Determine the [X, Y] coordinate at the center of the cell enclosing the given text.  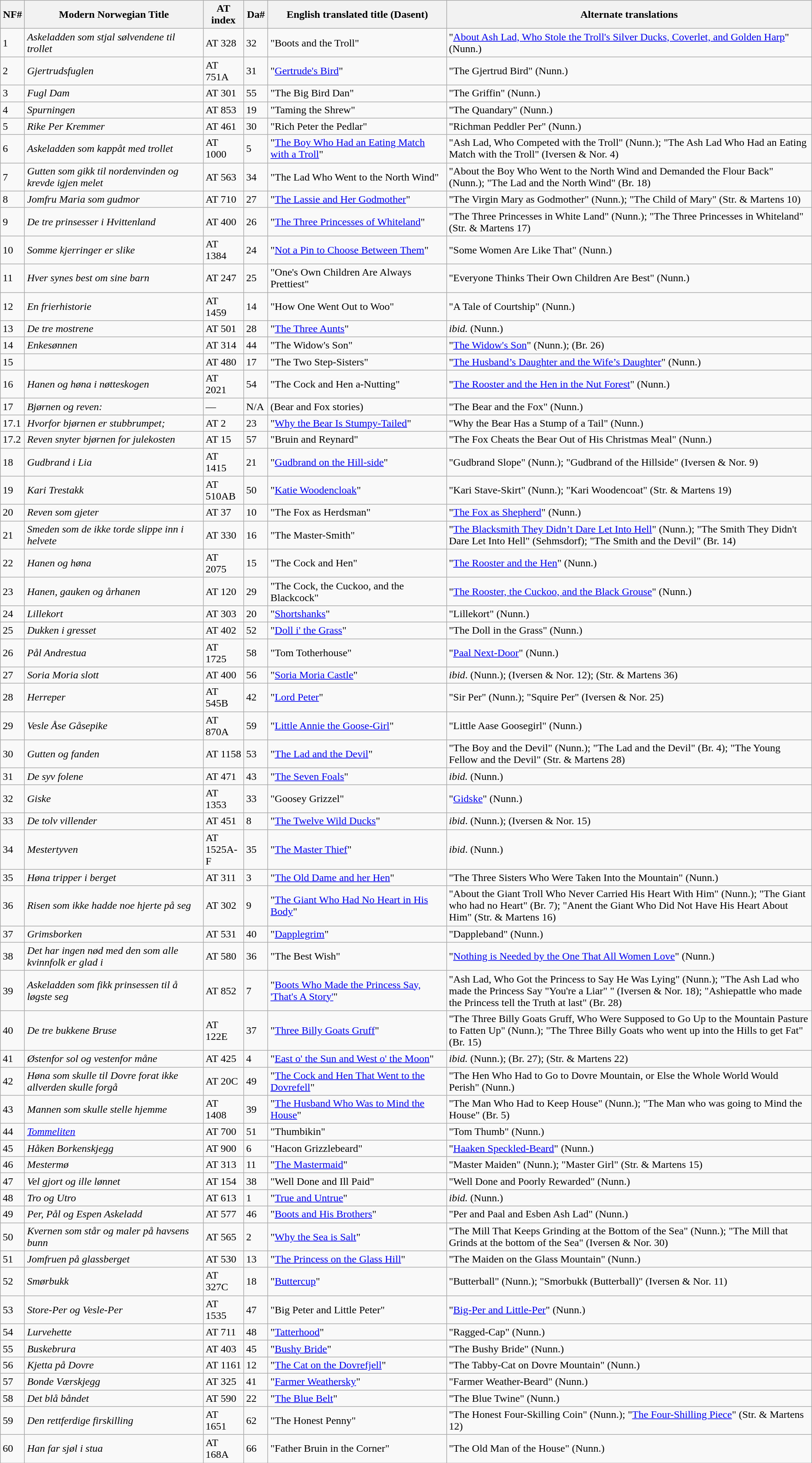
AT 451 [223, 821]
"Some Women Are Like That" (Nunn.) [629, 250]
"Father Bruin in the Corner" [357, 1449]
AT 1415 [223, 462]
"Big Peter and Little Peter" [357, 1310]
AT 531 [223, 934]
"The Boy Who Had an Eating Match with a Troll" [357, 148]
AT 711 [223, 1332]
"The Blue Twine" (Nunn.) [629, 1398]
"Ash Lad, Who Competed with the Troll" (Nunn.); "The Ash Lad Who Had an Eating Match with the Troll" (Iversen & Nor. 4) [629, 148]
"One's Own Children Are Always Prettiest" [357, 278]
Gudbrand i Lia [114, 462]
Mannen som skulle stelle hjemme [114, 1109]
ibid. (Nunn.); (Iversen & Nor. 15) [629, 821]
"The Rooster and the Hen" (Nunn.) [629, 563]
"The Fox as Shepherd" (Nunn.) [629, 513]
"The Lassie and Her Godmother" [357, 199]
"Thumbikin" [357, 1132]
AT 168A [223, 1449]
AT 154 [223, 1181]
"Dappleband" (Nunn.) [629, 934]
"East o' the Sun and West o' the Moon" [357, 1059]
AT 700 [223, 1132]
AT 870A [223, 726]
Store-Per og Vesle-Per [114, 1310]
"The Lad and the Devil" [357, 754]
"Kari Stave-Skirt" (Nunn.); "Kari Woodencoat" (Str. & Martens 19) [629, 490]
"The Rooster and the Hen in the Nut Forest" (Nunn.) [629, 385]
"The Blue Belt" [357, 1398]
"The Seven Foals" [357, 776]
(Bear and Fox stories) [357, 407]
Per, Pål og Espen Askeladd [114, 1214]
"The Big Bird Dan" [357, 93]
AT 425 [223, 1059]
"The Rooster, the Cuckoo, and the Black Grouse" (Nunn.) [629, 591]
AT 565 [223, 1237]
"The Doll in the Grass" (Nunn.) [629, 630]
AT 900 [223, 1148]
Alternate translations [629, 15]
"Paal Next-Door" (Nunn.) [629, 653]
"Gudbrand Slope" (Nunn.); "Gudbrand of the Hillside" (Iversen & Nor. 9) [629, 462]
Soria Moria slott [114, 675]
AT 1353 [223, 799]
AT 1000 [223, 148]
AT 403 [223, 1348]
Hver synes best om sine barn [114, 278]
"Tom Totherhouse" [357, 653]
"The Fox as Herdsman" [357, 513]
Somme kjerringer er slike [114, 250]
"The Virgin Mary as Godmother" (Nunn.); "The Child of Mary" (Str. & Martens 10) [629, 199]
English translated title (Dasent) [357, 15]
Smørbukk [114, 1281]
AT 302 [223, 906]
AT 1459 [223, 306]
"Tatterhood" [357, 1332]
De syv folene [114, 776]
"Lord Peter" [357, 698]
"The Twelve Wild Ducks" [357, 821]
"Farmer Weathersky" [357, 1381]
Modern Norwegian Title [114, 15]
62 [256, 1421]
"Taming the Shrew" [357, 110]
"Dapplegrim" [357, 934]
AT 2075 [223, 563]
Lurvehette [114, 1332]
Hanen og høna [114, 563]
"The Widow's Son" [357, 345]
"Per and Paal and Esben Ash Lad" (Nunn.) [629, 1214]
AT 852 [223, 990]
AT 2021 [223, 385]
"The Master Thief" [357, 849]
Da# [256, 15]
"Little Aase Goosegirl" (Nunn.) [629, 726]
"Why the Bear Is Stumpy-Tailed" [357, 423]
Han far sjøl i stua [114, 1449]
17.1 [13, 423]
17.2 [13, 440]
Hanen og høna i nøtteskogen [114, 385]
"Farmer Weather-Beard" (Nunn.) [629, 1381]
"Boots and the Troll" [357, 43]
"Bushy Bride" [357, 1348]
"About the Boy Who Went to the North Wind and Demanded the Flour Back" (Nunn.); "The Lad and the North Wind" (Br. 18) [629, 177]
Høna tripper i berget [114, 878]
"Ragged-Cap" (Nunn.) [629, 1332]
"The Old Dame and her Hen" [357, 878]
"The Maiden on the Glass Mountain" (Nunn.) [629, 1259]
AT 37 [223, 513]
Det blå båndet [114, 1398]
Kvernen som står og maler på havsens bunn [114, 1237]
AT 330 [223, 535]
"Gudbrand on the Hill-side" [357, 462]
"Shortshanks" [357, 614]
"The Cock and Hen That Went to the Dovrefell" [357, 1081]
"The Cat on the Dovrefjell" [357, 1365]
AT 15 [223, 440]
AT 2 [223, 423]
"Sir Per" (Nunn.); "Squire Per" (Iversen & Nor. 25) [629, 698]
AT index [223, 15]
AT 402 [223, 630]
"The Three Princesses in White Land" (Nunn.); "The Three Princesses in Whiteland" (Str. & Martens 17) [629, 221]
Jomfru Maria som gudmor [114, 199]
"The Mastermaid" [357, 1165]
"The Griffin" (Nunn.) [629, 93]
AT 510AB [223, 490]
"The Bear and the Fox" (Nunn.) [629, 407]
66 [256, 1449]
"The Husband Who Was to Mind the House" [357, 1109]
"Doll i' the Grass" [357, 630]
AT 1408 [223, 1109]
AT 461 [223, 126]
"Soria Moria Castle" [357, 675]
"True and Untrue" [357, 1198]
"The Blacksmith They Didn’t Dare Let Into Hell" (Nunn.); "The Smith They Didn't Dare Let Into Hell" (Sehmsdorf); "The Smith and the Devil" (Br. 14) [629, 535]
De tre prinsesser i Hvittenland [114, 221]
AT 563 [223, 177]
"The Honest Penny" [357, 1421]
Vesle Åse Gåsepike [114, 726]
AT 1651 [223, 1421]
AT 1384 [223, 250]
Vel gjort og ille lønnet [114, 1181]
Enkesønnen [114, 345]
"A Tale of Courtship" (Nunn.) [629, 306]
"The Husband’s Daughter and the Wife’s Daughter" (Nunn.) [629, 362]
"Why the Sea is Salt" [357, 1237]
Kjetta på Dovre [114, 1365]
ibid. (Nunn.); (Iversen & Nor. 12); (Str. & Martens 36) [629, 675]
Risen som ikke hadde noe hjerte på seg [114, 906]
N/A [256, 407]
"Big-Per and Little-Per" (Nunn.) [629, 1310]
"The Quandary" (Nunn.) [629, 110]
AT 1725 [223, 653]
"The Princess on the Glass Hill" [357, 1259]
AT 1535 [223, 1310]
AT 530 [223, 1259]
"The Boy and the Devil" (Nunn.); "The Lad and the Devil" (Br. 4); "The Young Fellow and the Devil" (Str. & Martens 28) [629, 754]
"Katie Woodencloak" [357, 490]
"Rich Peter the Pedlar" [357, 126]
Askeladden som stjal sølvendene til trollet [114, 43]
AT 613 [223, 1198]
Herreper [114, 698]
"The Cock and Hen a-Nutting" [357, 385]
"The Lad Who Went to the North Wind" [357, 177]
Det har ingen nød med den som alle kvinnfolk er glad i [114, 957]
"The Widow's Son" (Nunn.); (Br. 26) [629, 345]
Østenfor sol og vestenfor måne [114, 1059]
"Gertrude's Bird" [357, 71]
"The Honest Four-Skilling Coin" (Nunn.); "The Four-Shilling Piece" (Str. & Martens 12) [629, 1421]
"Haaken Speckled-Beard" (Nunn.) [629, 1148]
"The Three Sisters Who Were Taken Into the Mountain" (Nunn.) [629, 878]
"The Giant Who Had No Heart in His Body" [357, 906]
En frierhistorie [114, 306]
"The Old Man of the House" (Nunn.) [629, 1449]
"The Two Step-Sisters" [357, 362]
"Master Maiden" (Nunn.); "Master Girl" (Str. & Martens 15) [629, 1165]
Giske [114, 799]
"The Gjertrud Bird" (Nunn.) [629, 71]
AT 325 [223, 1381]
"Tom Thumb" (Nunn.) [629, 1132]
"The Fox Cheats the Bear Out of His Christmas Meal" (Nunn.) [629, 440]
"Goosey Grizzel" [357, 799]
AT 1161 [223, 1365]
Bjørnen og reven: [114, 407]
"The Hen Who Had to Go to Dovre Mountain, or Else the Whole World Would Perish" (Nunn.) [629, 1081]
NF# [13, 15]
AT 501 [223, 329]
"The Man Who Had to Keep House" (Nunn.); "The Man who was going to Mind the House" (Br. 5) [629, 1109]
AT 545B [223, 698]
Gjertrudsfuglen [114, 71]
"Little Annie the Goose-Girl" [357, 726]
"Gidske" (Nunn.) [629, 799]
"Not a Pin to Choose Between Them" [357, 250]
"Bruin and Reynard" [357, 440]
AT 1158 [223, 754]
"Well Done and Poorly Rewarded" (Nunn.) [629, 1181]
AT 301 [223, 93]
"Hacon Grizzlebeard" [357, 1148]
AT 314 [223, 345]
Askeladden som fikk prinsessen til å løgste seg [114, 990]
Spurningen [114, 110]
"Well Done and Ill Paid" [357, 1181]
Bonde Værskjegg [114, 1381]
"The Tabby-Cat on Dovre Mountain" (Nunn.) [629, 1365]
"The Cock and Hen" [357, 563]
Smeden som de ikke torde slippe inn i helvete [114, 535]
Pål Andrestua [114, 653]
AT 311 [223, 878]
Reven snyter bjørnen for julekosten [114, 440]
"Buttercup" [357, 1281]
AT 303 [223, 614]
Buskebrura [114, 1348]
AT 20C [223, 1081]
AT 580 [223, 957]
"The Cock, the Cuckoo, and the Blackcock" [357, 591]
Reven som gjeter [114, 513]
AT 471 [223, 776]
Rike Per Kremmer [114, 126]
Jomfruen på glassberget [114, 1259]
"The Mill That Keeps Grinding at the Bottom of the Sea" (Nunn.); "The Mill that Grinds at the bottom of the Sea" (Iversen & Nor. 30) [629, 1237]
AT 328 [223, 43]
Tro og Utro [114, 1198]
Kari Trestakk [114, 490]
— [223, 407]
De tolv villender [114, 821]
"Three Billy Goats Gruff" [357, 1030]
Gutten og fanden [114, 754]
AT 1525A-F [223, 849]
AT 122E [223, 1030]
"Boots and His Brothers" [357, 1214]
AT 577 [223, 1214]
"The Bushy Bride" (Nunn.) [629, 1348]
Lillekort [114, 614]
Håken Borkenskjegg [114, 1148]
Mestertyven [114, 849]
Gutten som gikk til nordenvinden og krevde igjen melet [114, 177]
ibid. (Nunn.); (Br. 27); (Str. & Martens 22) [629, 1059]
Høna som skulle til Dovre forat ikke allverden skulle forgå [114, 1081]
Den rettferdige firskilling [114, 1421]
AT 480 [223, 362]
"Butterball" (Nunn.); "Smorbukk (Butterball)" (Iversen & Nor. 11) [629, 1281]
Tommeliten [114, 1132]
AT 710 [223, 199]
De tre bukkene Bruse [114, 1030]
"About Ash Lad, Who Stole the Troll's Silver Ducks, Coverlet, and Golden Harp" (Nunn.) [629, 43]
"How One Went Out to Woo" [357, 306]
"Boots Who Made the Princess Say, 'That's A Story'" [357, 990]
Hanen, gauken og århanen [114, 591]
"Everyone Thinks Their Own Children Are Best" (Nunn.) [629, 278]
"The Three Princesses of Whiteland" [357, 221]
Grimsborken [114, 934]
"Nothing is Needed by the One That All Women Love" (Nunn.) [629, 957]
"The Three Aunts" [357, 329]
AT 751A [223, 71]
Askeladden som kappåt med trollet [114, 148]
60 [13, 1449]
Dukken i gresset [114, 630]
AT 853 [223, 110]
Hvorfor bjørnen er stubbrumpet; [114, 423]
"Lillekort" (Nunn.) [629, 614]
AT 247 [223, 278]
"Richman Peddler Per" (Nunn.) [629, 126]
AT 590 [223, 1398]
"The Best Wish" [357, 957]
AT 327C [223, 1281]
Fugl Dam [114, 93]
AT 313 [223, 1165]
"Why the Bear Has a Stump of a Tail" (Nunn.) [629, 423]
"The Master-Smith" [357, 535]
De tre mostrene [114, 329]
Mestermø [114, 1165]
AT 120 [223, 591]
